Search for the cell housing the specified text and yield its [X, Y] center coordinate. 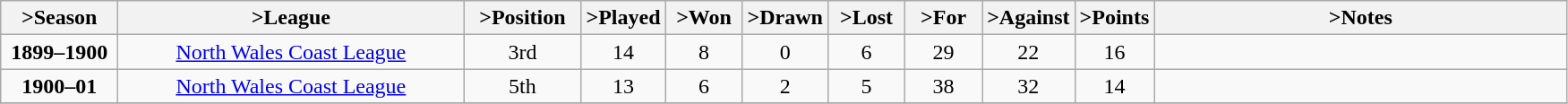
>Season [59, 18]
>For [944, 18]
32 [1028, 86]
>Played [623, 18]
1899–1900 [59, 52]
>League [291, 18]
38 [944, 86]
22 [1028, 52]
3rd [523, 52]
>Points [1114, 18]
5th [523, 86]
5 [866, 86]
13 [623, 86]
>Won [704, 18]
8 [704, 52]
>Drawn [784, 18]
2 [784, 86]
29 [944, 52]
>Notes [1361, 18]
1900–01 [59, 86]
>Lost [866, 18]
>Against [1028, 18]
16 [1114, 52]
0 [784, 52]
>Position [523, 18]
